Return [x, y] of the center of cell containing provided text 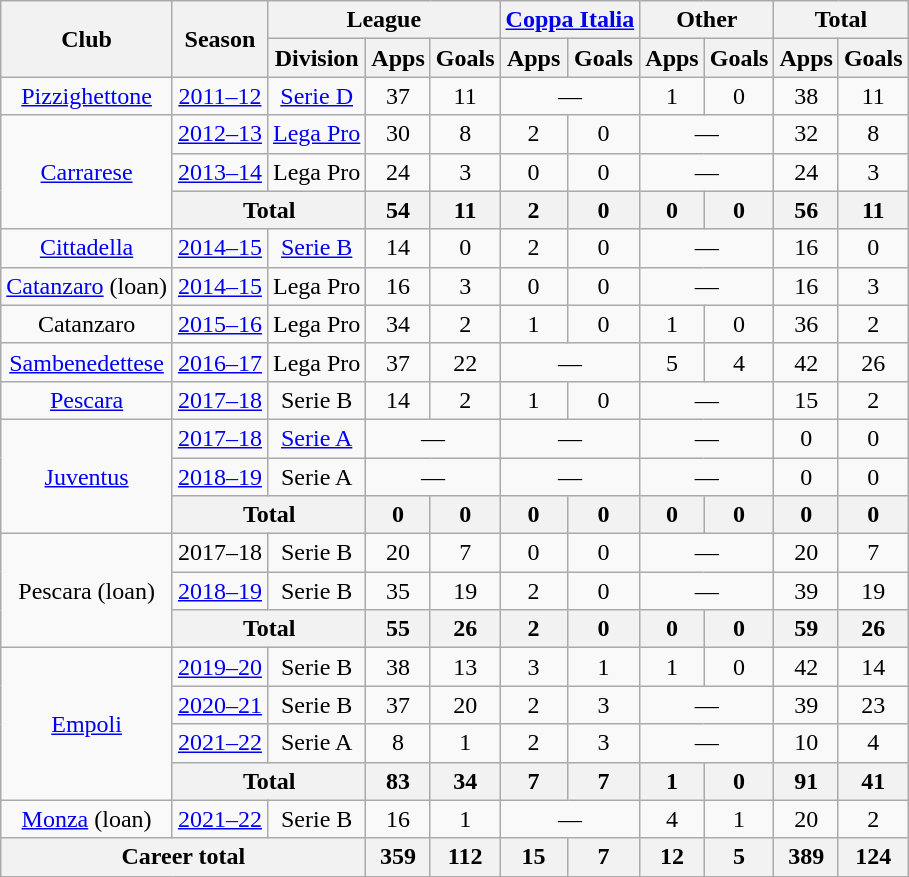
Pescara [87, 400]
36 [806, 324]
35 [398, 591]
Cittadella [87, 248]
23 [873, 705]
Sambenedettese [87, 362]
54 [398, 210]
12 [672, 857]
41 [873, 781]
55 [398, 629]
2013–14 [220, 172]
Carrarese [87, 172]
Serie D [316, 96]
30 [398, 134]
22 [465, 362]
2011–12 [220, 96]
59 [806, 629]
2020–21 [220, 705]
2016–17 [220, 362]
Division [316, 58]
112 [465, 857]
Pescara (loan) [87, 591]
Club [87, 39]
Catanzaro [87, 324]
32 [806, 134]
124 [873, 857]
2019–20 [220, 667]
League [384, 20]
83 [398, 781]
Empoli [87, 724]
389 [806, 857]
Other [707, 20]
56 [806, 210]
10 [806, 743]
Coppa Italia [570, 20]
2015–16 [220, 324]
Catanzaro (loan) [87, 286]
Career total [184, 857]
Monza (loan) [87, 819]
91 [806, 781]
359 [398, 857]
13 [465, 667]
Juventus [87, 476]
Pizzighettone [87, 96]
2012–13 [220, 134]
Season [220, 39]
